Locate the cell with the specified text and output its [X, Y] center coordinate. 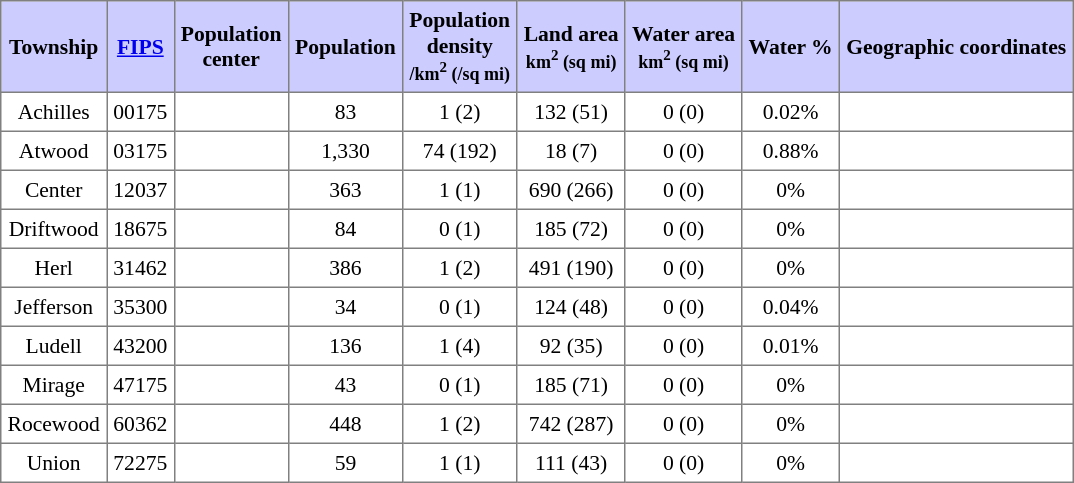
12037 [140, 190]
43 [345, 384]
Populationdensity/km2 (/sq mi) [460, 47]
0.01% [791, 346]
18675 [140, 228]
Township [54, 47]
59 [345, 462]
Geographic coordinates [956, 47]
185 (71) [571, 384]
Rocewood [54, 424]
31462 [140, 268]
74 (192) [460, 150]
1 (4) [460, 346]
363 [345, 190]
03175 [140, 150]
Herl [54, 268]
34 [345, 306]
Land areakm2 (sq mi) [571, 47]
Water % [791, 47]
83 [345, 112]
35300 [140, 306]
92 (35) [571, 346]
185 (72) [571, 228]
43200 [140, 346]
0.02% [791, 112]
742 (287) [571, 424]
Water areakm2 (sq mi) [683, 47]
111 (43) [571, 462]
60362 [140, 424]
Driftwood [54, 228]
1,330 [345, 150]
00175 [140, 112]
18 (7) [571, 150]
Jefferson [54, 306]
84 [345, 228]
FIPS [140, 47]
47175 [140, 384]
448 [345, 424]
Achilles [54, 112]
124 (48) [571, 306]
Populationcenter [231, 47]
Atwood [54, 150]
0.88% [791, 150]
Ludell [54, 346]
690 (266) [571, 190]
Population [345, 47]
491 (190) [571, 268]
132 (51) [571, 112]
Center [54, 190]
72275 [140, 462]
386 [345, 268]
0.04% [791, 306]
Mirage [54, 384]
136 [345, 346]
Union [54, 462]
